Scan for the cell matching the given text and deliver its [X, Y] coordinate at center. 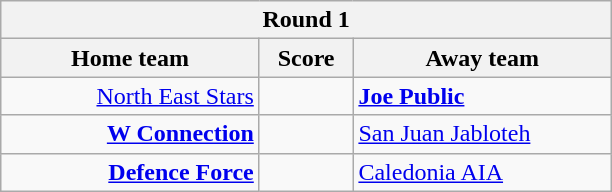
San Juan Jabloteh [482, 134]
Score [306, 58]
Away team [482, 58]
Defence Force [130, 172]
Joe Public [482, 96]
Caledonia AIA [482, 172]
W Connection [130, 134]
Round 1 [306, 20]
Home team [130, 58]
North East Stars [130, 96]
